Determine the (X, Y) coordinate at the center of the cell enclosing the given text.  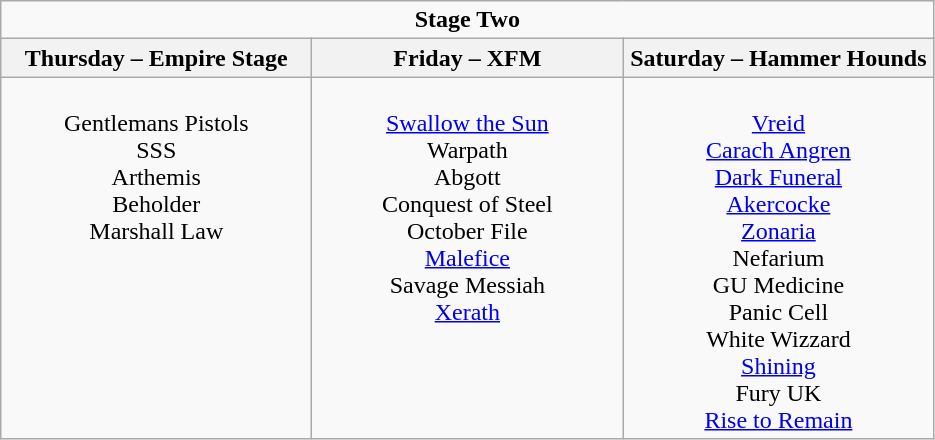
Saturday – Hammer Hounds (778, 58)
Thursday – Empire Stage (156, 58)
Vreid Carach Angren Dark Funeral Akercocke Zonaria Nefarium GU Medicine Panic Cell White Wizzard Shining Fury UK Rise to Remain (778, 258)
Gentlemans Pistols SSS Arthemis Beholder Marshall Law (156, 258)
Stage Two (468, 20)
Friday – XFM (468, 58)
Swallow the Sun Warpath Abgott Conquest of Steel October File Malefice Savage Messiah Xerath (468, 258)
